Extract the [X, Y] coordinate from the center of the cell holding the provided text.  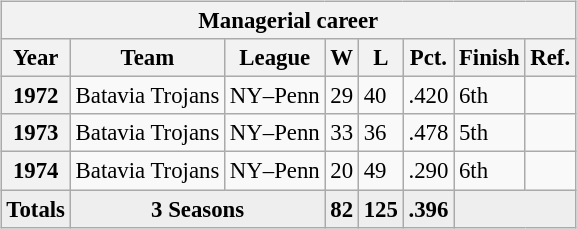
Ref. [550, 58]
125 [380, 209]
82 [342, 209]
5th [490, 133]
Totals [36, 209]
.420 [428, 96]
League [275, 58]
1972 [36, 96]
20 [342, 171]
Managerial career [288, 21]
3 Seasons [198, 209]
L [380, 58]
40 [380, 96]
Pct. [428, 58]
.290 [428, 171]
49 [380, 171]
29 [342, 96]
Team [147, 58]
.478 [428, 133]
Finish [490, 58]
Year [36, 58]
36 [380, 133]
33 [342, 133]
.396 [428, 209]
W [342, 58]
1973 [36, 133]
1974 [36, 171]
